Return the (X, Y) coordinate for the center point of the cell that contains the specified text.  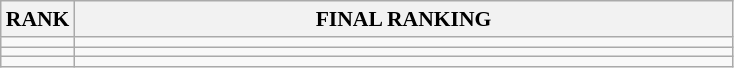
FINAL RANKING (403, 19)
RANK (38, 19)
